Return the [x, y] coordinate for the center point of the cell that contains the specified text.  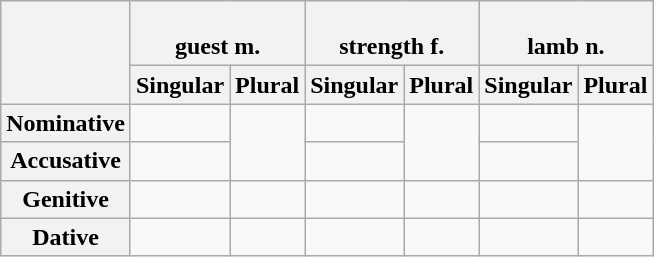
guest m. [217, 34]
Accusative [66, 161]
strength f. [392, 34]
Nominative [66, 123]
Dative [66, 237]
lamb n. [566, 34]
Genitive [66, 199]
